Extract the (x, y) coordinate from the center of the cell holding the provided text.  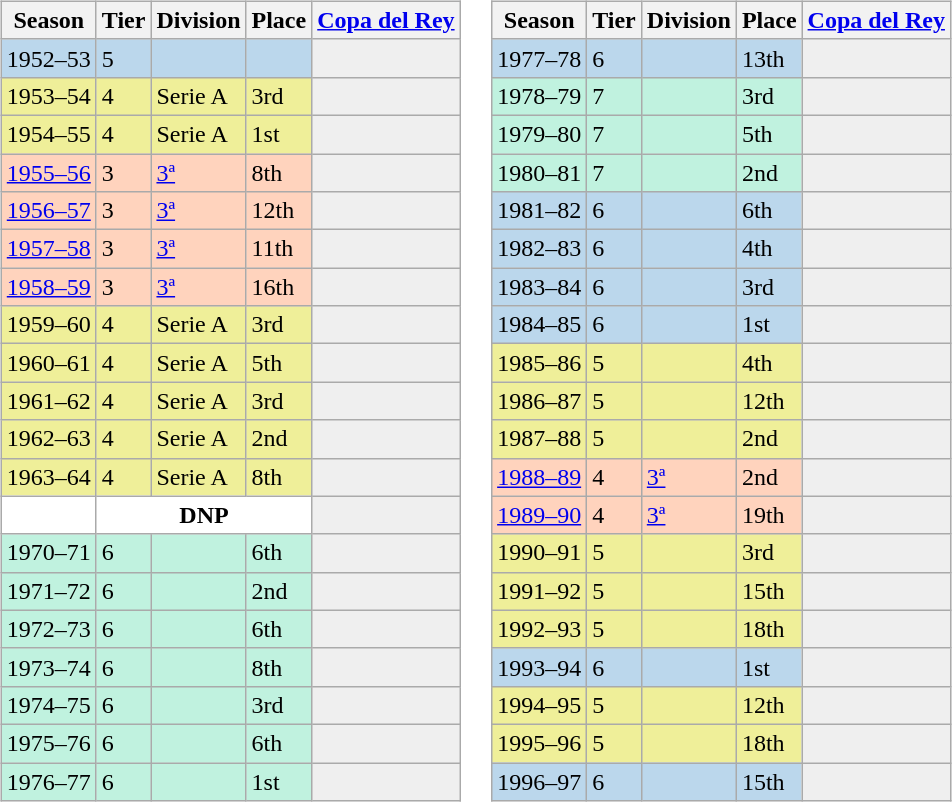
DNP (204, 515)
1972–73 (48, 629)
1974–75 (48, 705)
1992–93 (540, 629)
1956–57 (48, 211)
1986–87 (540, 401)
1957–58 (48, 249)
1991–92 (540, 591)
1994–95 (540, 705)
1954–55 (48, 134)
1977–78 (540, 58)
1983–84 (540, 287)
1971–72 (48, 591)
1975–76 (48, 743)
1955–56 (48, 173)
1989–90 (540, 515)
1976–77 (48, 781)
1995–96 (540, 743)
1996–97 (540, 781)
1993–94 (540, 667)
16th (279, 287)
1962–63 (48, 439)
13th (769, 58)
1990–91 (540, 553)
1963–64 (48, 477)
1981–82 (540, 211)
1958–59 (48, 287)
1979–80 (540, 134)
19th (769, 515)
1961–62 (48, 401)
1970–71 (48, 553)
1973–74 (48, 667)
1978–79 (540, 96)
1952–53 (48, 58)
1988–89 (540, 477)
1985–86 (540, 363)
1953–54 (48, 96)
1959–60 (48, 325)
1987–88 (540, 439)
1982–83 (540, 249)
1984–85 (540, 325)
1980–81 (540, 173)
1960–61 (48, 363)
11th (279, 249)
